For the text-containing cell, return its midpoint in [X, Y] coordinate format. 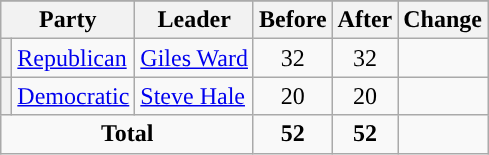
Steve Hale [194, 96]
Change [443, 20]
Republican [74, 58]
Party [68, 20]
Leader [194, 20]
Giles Ward [194, 58]
Total [128, 134]
Before [292, 20]
Democratic [74, 96]
After [365, 20]
